Provide the (x, y) coordinate of the cell's center where the given text is located.  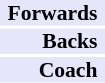
Backs (52, 41)
Forwards (52, 13)
Coach (52, 70)
